Find where the given text appears and provide that cell's center as (x, y) coordinate. 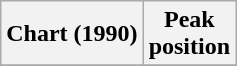
Peakposition (189, 34)
Chart (1990) (72, 34)
